Locate the cell with the specified text and output its [x, y] center coordinate. 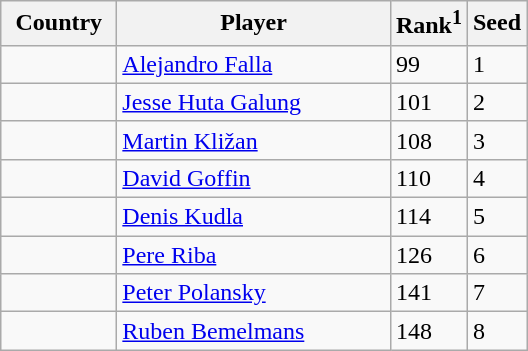
David Goffin [254, 178]
108 [428, 140]
110 [428, 178]
Seed [496, 24]
Country [59, 24]
Martin Kližan [254, 140]
126 [428, 255]
3 [496, 140]
141 [428, 293]
148 [428, 331]
Denis Kudla [254, 217]
4 [496, 178]
Alejandro Falla [254, 64]
7 [496, 293]
2 [496, 102]
Player [254, 24]
Jesse Huta Galung [254, 102]
8 [496, 331]
Rank1 [428, 24]
1 [496, 64]
99 [428, 64]
114 [428, 217]
101 [428, 102]
Pere Riba [254, 255]
Ruben Bemelmans [254, 331]
Peter Polansky [254, 293]
5 [496, 217]
6 [496, 255]
